Detect which cell encompasses the target text, then output its [X, Y] center coordinate. 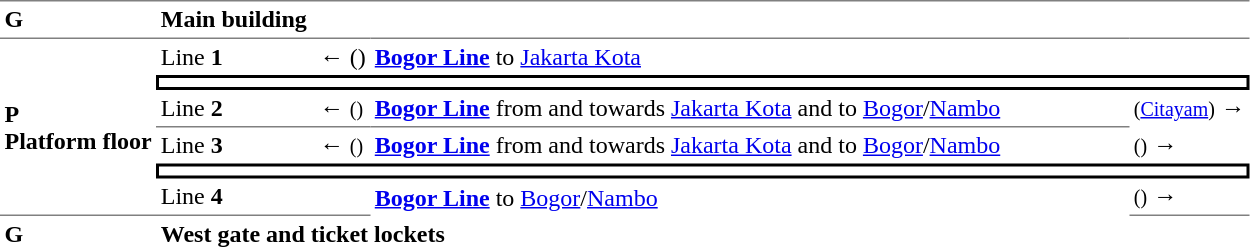
Bogor Line to Bogor/Nambo [750, 197]
Line 4 [236, 197]
Line 1 [236, 57]
(Citayam) → [1189, 108]
G [78, 19]
Main building [702, 19]
PPlatform floor [78, 127]
Line 3 [236, 145]
Line 2 [236, 108]
Bogor Line to Jakarta Kota [750, 57]
